From the cell containing the given text, extract its center point as [X, Y] coordinate. 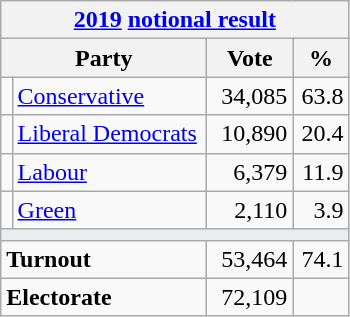
% [321, 58]
Liberal Democrats [110, 134]
Labour [110, 172]
Vote [250, 58]
72,109 [250, 297]
Turnout [104, 259]
11.9 [321, 172]
2,110 [250, 210]
Green [110, 210]
Party [104, 58]
34,085 [250, 96]
10,890 [250, 134]
63.8 [321, 96]
53,464 [250, 259]
20.4 [321, 134]
74.1 [321, 259]
3.9 [321, 210]
Conservative [110, 96]
6,379 [250, 172]
Electorate [104, 297]
2019 notional result [175, 20]
